Locate the cell with the specified text and output its [x, y] center coordinate. 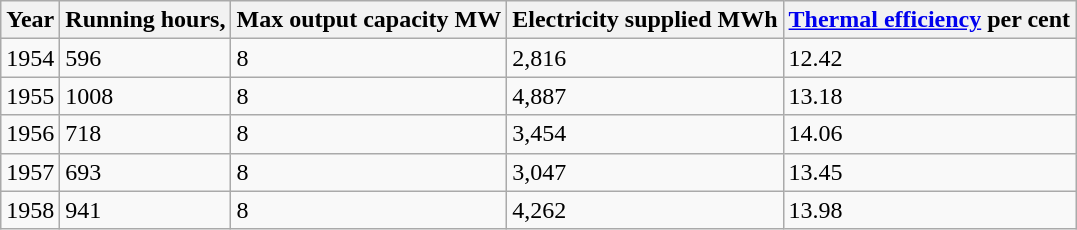
2,816 [645, 58]
13.18 [930, 96]
3,047 [645, 172]
1008 [146, 96]
Running hours, [146, 20]
941 [146, 210]
1954 [30, 58]
1958 [30, 210]
13.45 [930, 172]
14.06 [930, 134]
13.98 [930, 210]
4,262 [645, 210]
4,887 [645, 96]
1956 [30, 134]
693 [146, 172]
596 [146, 58]
718 [146, 134]
3,454 [645, 134]
Year [30, 20]
Electricity supplied MWh [645, 20]
Max output capacity MW [369, 20]
Thermal efficiency per cent [930, 20]
12.42 [930, 58]
1957 [30, 172]
1955 [30, 96]
